Search for the cell housing the specified text and yield its [X, Y] center coordinate. 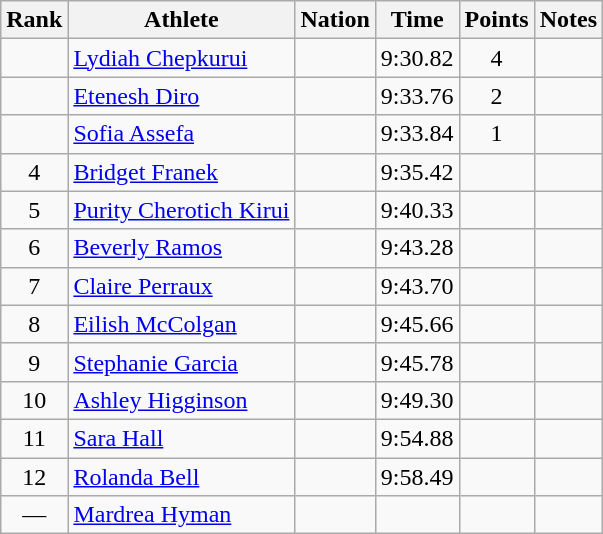
Athlete [182, 20]
2 [496, 96]
9:30.82 [417, 58]
11 [34, 438]
Rank [34, 20]
Time [417, 20]
Sofia Assefa [182, 134]
Stephanie Garcia [182, 362]
10 [34, 400]
Bridget Franek [182, 172]
Notes [568, 20]
Points [496, 20]
9:43.28 [417, 248]
9:49.30 [417, 400]
Sara Hall [182, 438]
9:58.49 [417, 477]
9 [34, 362]
9:35.42 [417, 172]
9:45.66 [417, 324]
Rolanda Bell [182, 477]
6 [34, 248]
Ashley Higginson [182, 400]
— [34, 515]
5 [34, 210]
9:54.88 [417, 438]
Mardrea Hyman [182, 515]
12 [34, 477]
Lydiah Chepkurui [182, 58]
9:40.33 [417, 210]
8 [34, 324]
9:43.70 [417, 286]
Nation [335, 20]
Purity Cherotich Kirui [182, 210]
9:45.78 [417, 362]
Beverly Ramos [182, 248]
1 [496, 134]
9:33.76 [417, 96]
Eilish McColgan [182, 324]
Claire Perraux [182, 286]
Etenesh Diro [182, 96]
7 [34, 286]
9:33.84 [417, 134]
